Provide the [X, Y] coordinate of the cell's center where the given text is located.  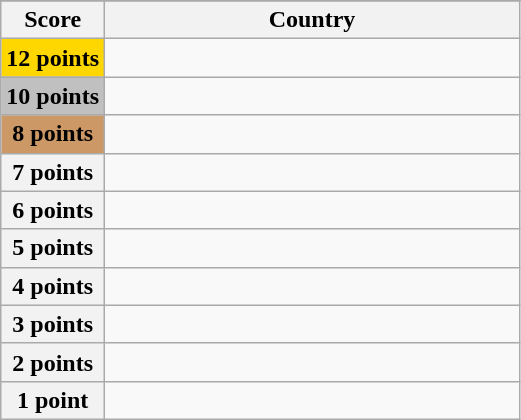
Country [312, 20]
12 points [53, 58]
5 points [53, 248]
4 points [53, 286]
10 points [53, 96]
Score [53, 20]
6 points [53, 210]
7 points [53, 172]
2 points [53, 362]
1 point [53, 400]
3 points [53, 324]
8 points [53, 134]
